Determine the [X, Y] coordinate at the center of the cell enclosing the given text.  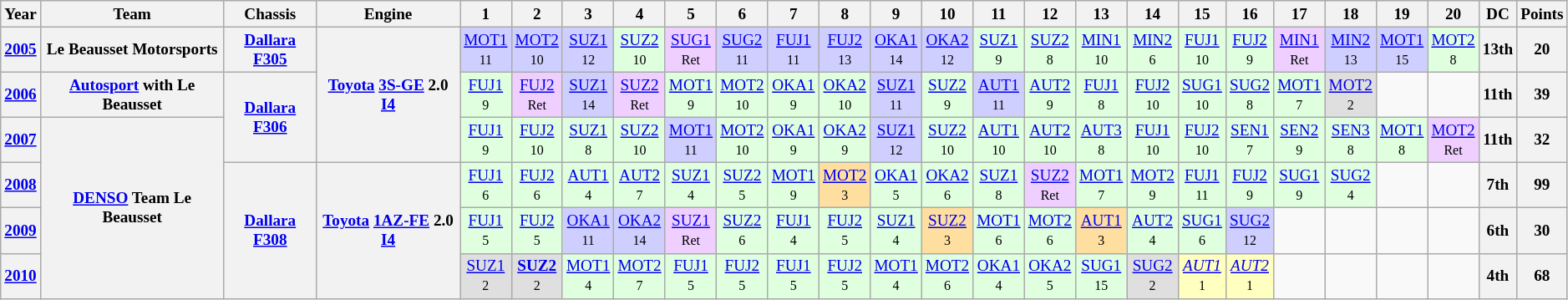
AUT110 [999, 140]
SUZ26 [742, 231]
2009 [21, 231]
7th [1497, 186]
MOT23 [844, 186]
SUZ1Ret [690, 231]
FUJ18 [1101, 94]
SUG1Ret [690, 49]
MIN26 [1153, 49]
AUT29 [1049, 94]
Year [21, 14]
FUJ2Ret [536, 94]
8 [844, 14]
MOT115 [1402, 49]
Toyota 3S-GE 2.0 I4 [388, 94]
Engine [388, 14]
AUT111 [999, 94]
32 [1542, 140]
Dallara F305 [270, 49]
SUG24 [1350, 186]
13th [1497, 49]
SUZ23 [947, 231]
DENSO Team Le Beausset [132, 207]
10 [947, 14]
OKA111 [588, 231]
MIN110 [1101, 49]
OKA15 [896, 186]
SUZ28 [1049, 49]
Dallara F306 [270, 117]
MOT2Ret [1454, 140]
39 [1542, 94]
AUT13 [1101, 231]
MOT22 [1350, 94]
AUT27 [640, 186]
MOT27 [640, 276]
2008 [21, 186]
9 [896, 14]
AUT38 [1101, 140]
17 [1300, 14]
FUJ213 [844, 49]
SUZ12 [486, 276]
4th [1497, 276]
14 [1153, 14]
SUZ29 [947, 94]
MIN1Ret [1300, 49]
OKA212 [947, 49]
MIN213 [1350, 49]
Points [1542, 14]
DC [1497, 14]
18 [1350, 14]
SUG16 [1201, 231]
OKA26 [947, 186]
Autosport with Le Beausset [132, 94]
OKA14 [999, 276]
2005 [21, 49]
SUZ25 [742, 186]
FUJ16 [486, 186]
SEN38 [1350, 140]
4 [640, 14]
OKA29 [844, 140]
SUG115 [1101, 276]
SUG28 [1250, 94]
Dallara F308 [270, 231]
15 [1201, 14]
68 [1542, 276]
SUG22 [1153, 276]
2010 [21, 276]
SUZ22 [536, 276]
SEN29 [1300, 140]
Toyota 1AZ-FE 2.0 I4 [388, 231]
30 [1542, 231]
11 [999, 14]
MOT16 [999, 231]
OKA210 [844, 94]
6th [1497, 231]
SUZ114 [588, 94]
5 [690, 14]
7 [794, 14]
Le Beausset Motorsports [132, 49]
OKA25 [1049, 276]
SUZ19 [999, 49]
2006 [21, 94]
Chassis [270, 14]
SUG211 [742, 49]
AUT24 [1153, 231]
AUT14 [588, 186]
AUT210 [1049, 140]
MOT28 [1454, 49]
12 [1049, 14]
13 [1101, 14]
99 [1542, 186]
2007 [21, 140]
SEN17 [1250, 140]
OKA214 [640, 231]
SUG19 [1300, 186]
FUJ26 [536, 186]
6 [742, 14]
MOT18 [1402, 140]
2 [536, 14]
SUZ111 [896, 94]
Team [132, 14]
MOT29 [1153, 186]
19 [1402, 14]
16 [1250, 14]
3 [588, 14]
SUG110 [1201, 94]
1 [486, 14]
FUJ14 [794, 231]
SUG212 [1250, 231]
AUT21 [1250, 276]
OKA114 [896, 49]
AUT11 [1201, 276]
